Scan for the cell matching the given text and deliver its [x, y] coordinate at center. 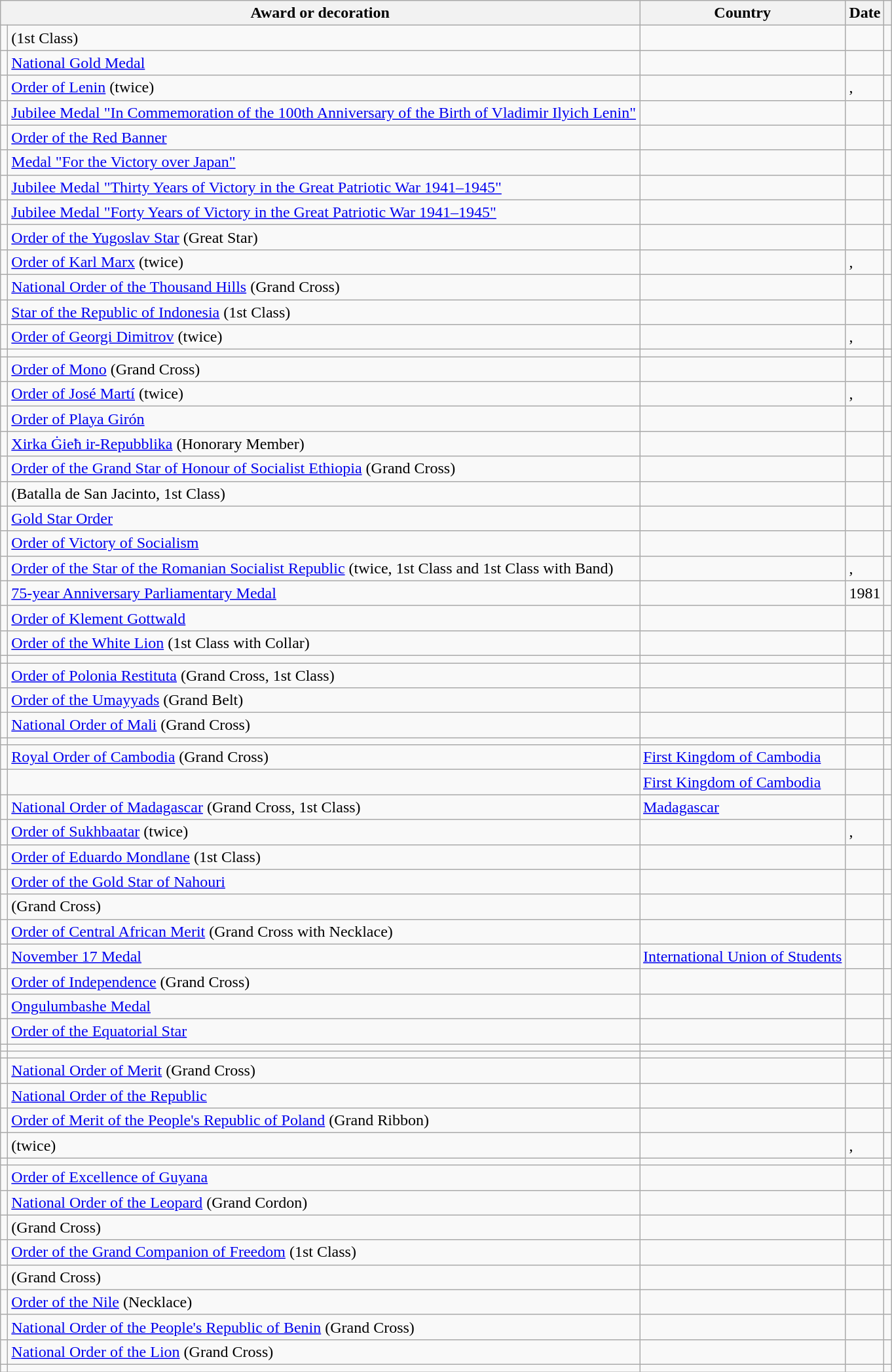
Medal "For the Victory over Japan" [324, 162]
Order of Polonia Restituta (Grand Cross, 1st Class) [324, 675]
Order of Karl Marx (twice) [324, 262]
Order of Eduardo Mondlane (1st Class) [324, 857]
Order of Georgi Dimitrov (twice) [324, 337]
Star of the Republic of Indonesia (1st Class) [324, 312]
Gold Star Order [324, 518]
Order of the Grand Star of Honour of Socialist Ethiopia (Grand Cross) [324, 469]
Order of Lenin (twice) [324, 88]
National Gold Medal [324, 63]
National Order of Madagascar (Grand Cross, 1st Class) [324, 807]
Jubilee Medal "Forty Years of Victory in the Great Patriotic War 1941–1945" [324, 212]
Order of the Gold Star of Nahouri [324, 882]
Jubilee Medal "Thirty Years of Victory in the Great Patriotic War 1941–1945" [324, 187]
Order of the White Lion (1st Class with Collar) [324, 643]
Order of Klement Gottwald [324, 618]
Order of Excellence of Guyana [324, 1178]
Order of Central African Merit (Grand Cross with Necklace) [324, 931]
1981 [864, 593]
Country [742, 13]
Order of the Star of the Romanian Socialist Republic (twice, 1st Class and 1st Class with Band) [324, 568]
National Order of the Thousand Hills (Grand Cross) [324, 287]
National Order of the Republic [324, 1096]
Xirka Ġieħ ir-Repubblika (Honorary Member) [324, 444]
Royal Order of Cambodia (Grand Cross) [324, 757]
Order of the Red Banner [324, 137]
(1st Class) [324, 38]
Order of the Equatorial Star [324, 1031]
Order of the Grand Companion of Freedom (1st Class) [324, 1252]
Order of Merit of the People's Republic of Poland (Grand Ribbon) [324, 1121]
(twice) [324, 1146]
November 17 Medal [324, 956]
Order of the Nile (Necklace) [324, 1302]
Ongulumbashe Medal [324, 1006]
National Order of the Lion (Grand Cross) [324, 1352]
National Order of Merit (Grand Cross) [324, 1071]
75-year Anniversary Parliamentary Medal [324, 593]
National Order of Mali (Grand Cross) [324, 725]
National Order of the Leopard (Grand Cordon) [324, 1202]
Order of the Umayyads (Grand Belt) [324, 700]
Jubilee Medal "In Commemoration of the 100th Anniversary of the Birth of Vladimir Ilyich Lenin" [324, 113]
International Union of Students [742, 956]
Order of Victory of Socialism [324, 543]
Order of José Martí (twice) [324, 394]
Madagascar [742, 807]
Award or decoration [320, 13]
Date [864, 13]
Order of Independence (Grand Cross) [324, 981]
Order of the Yugoslav Star (Great Star) [324, 237]
Order of Mono (Grand Cross) [324, 369]
Order of Playa Girón [324, 419]
National Order of the People's Republic of Benin (Grand Cross) [324, 1327]
Order of Sukhbaatar (twice) [324, 832]
(Batalla de San Jacinto, 1st Class) [324, 494]
